Detect which cell encompasses the target text, then output its (x, y) center coordinate. 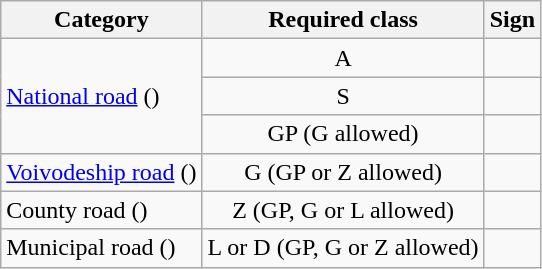
Municipal road () (102, 248)
Sign (512, 20)
Voivodeship road () (102, 172)
GP (G allowed) (343, 134)
A (343, 58)
Required class (343, 20)
L or D (GP, G or Z allowed) (343, 248)
County road () (102, 210)
G (GP or Z allowed) (343, 172)
S (343, 96)
Category (102, 20)
Z (GP, G or L allowed) (343, 210)
National road () (102, 96)
